Detect which cell encompasses the target text, then output its (x, y) center coordinate. 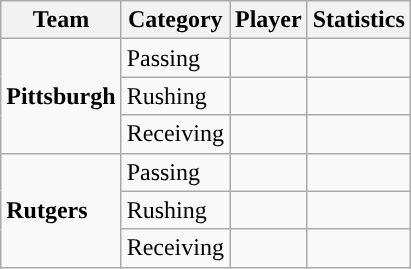
Player (269, 20)
Pittsburgh (61, 96)
Category (175, 20)
Team (61, 20)
Rutgers (61, 210)
Statistics (358, 20)
